Identify which cell holds the provided text, then report its (X, Y) central coordinate. 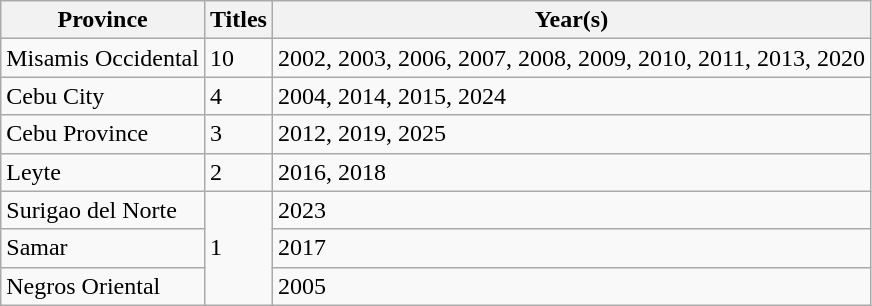
3 (238, 134)
1 (238, 248)
2 (238, 172)
4 (238, 96)
2017 (571, 248)
Samar (103, 248)
Year(s) (571, 20)
Misamis Occidental (103, 58)
Leyte (103, 172)
Cebu Province (103, 134)
10 (238, 58)
Negros Oriental (103, 286)
2004, 2014, 2015, 2024 (571, 96)
Titles (238, 20)
Surigao del Norte (103, 210)
2016, 2018 (571, 172)
2005 (571, 286)
2023 (571, 210)
2012, 2019, 2025 (571, 134)
Cebu City (103, 96)
Province (103, 20)
2002, 2003, 2006, 2007, 2008, 2009, 2010, 2011, 2013, 2020 (571, 58)
